Output the (x, y) coordinate of the center of the cell containing the given text.  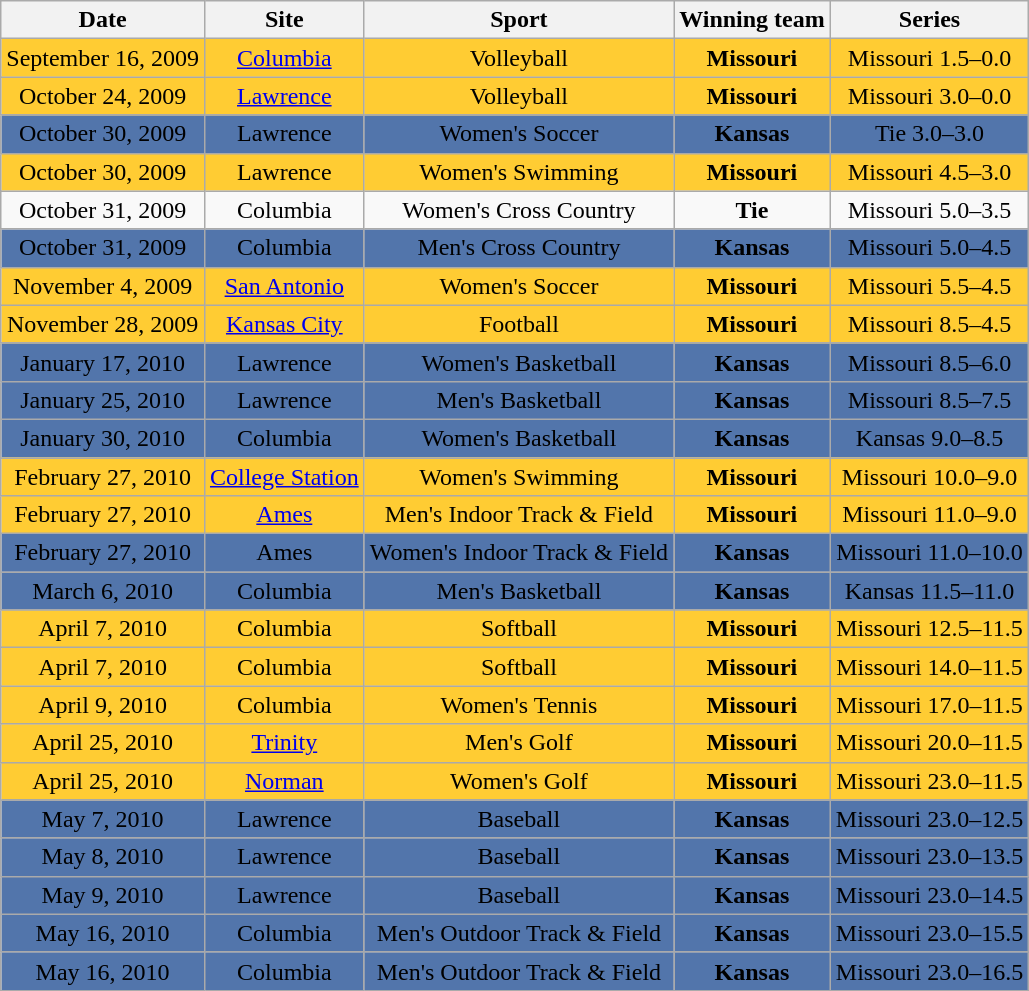
Missouri 11.0–10.0 (929, 553)
Date (103, 20)
Tie 3.0–3.0 (929, 134)
Men's Golf (518, 743)
January 30, 2010 (103, 438)
April 9, 2010 (103, 705)
May 7, 2010 (103, 819)
Men's Indoor Track & Field (518, 515)
Winning team (752, 20)
May 9, 2010 (103, 895)
Missouri 8.5–7.5 (929, 400)
Missouri 5.0–4.5 (929, 248)
Missouri 23.0–14.5 (929, 895)
November 4, 2009 (103, 286)
Missouri 3.0–0.0 (929, 96)
Women's Cross Country (518, 210)
September 16, 2009 (103, 58)
Sport (518, 20)
Missouri 23.0–11.5 (929, 781)
Missouri 1.5–0.0 (929, 58)
Women's Indoor Track & Field (518, 553)
Missouri 4.5–3.0 (929, 172)
Missouri 17.0–11.5 (929, 705)
Norman (284, 781)
Series (929, 20)
May 8, 2010 (103, 857)
Missouri 5.5–4.5 (929, 286)
Missouri 23.0–16.5 (929, 971)
San Antonio (284, 286)
College Station (284, 477)
Missouri 23.0–12.5 (929, 819)
Missouri 14.0–11.5 (929, 667)
Missouri 8.5–6.0 (929, 362)
November 28, 2009 (103, 324)
January 25, 2010 (103, 400)
Kansas 9.0–8.5 (929, 438)
Kansas 11.5–11.0 (929, 591)
Men's Cross Country (518, 248)
Missouri 23.0–15.5 (929, 933)
Missouri 12.5–11.5 (929, 629)
Missouri 10.0–9.0 (929, 477)
Missouri 20.0–11.5 (929, 743)
Missouri 11.0–9.0 (929, 515)
October 24, 2009 (103, 96)
Women's Tennis (518, 705)
Missouri 5.0–3.5 (929, 210)
Missouri 8.5–4.5 (929, 324)
Football (518, 324)
January 17, 2010 (103, 362)
Trinity (284, 743)
Site (284, 20)
Women's Golf (518, 781)
Missouri 23.0–13.5 (929, 857)
March 6, 2010 (103, 591)
Kansas City (284, 324)
Tie (752, 210)
